Identify which cell holds the provided text, then report its (x, y) central coordinate. 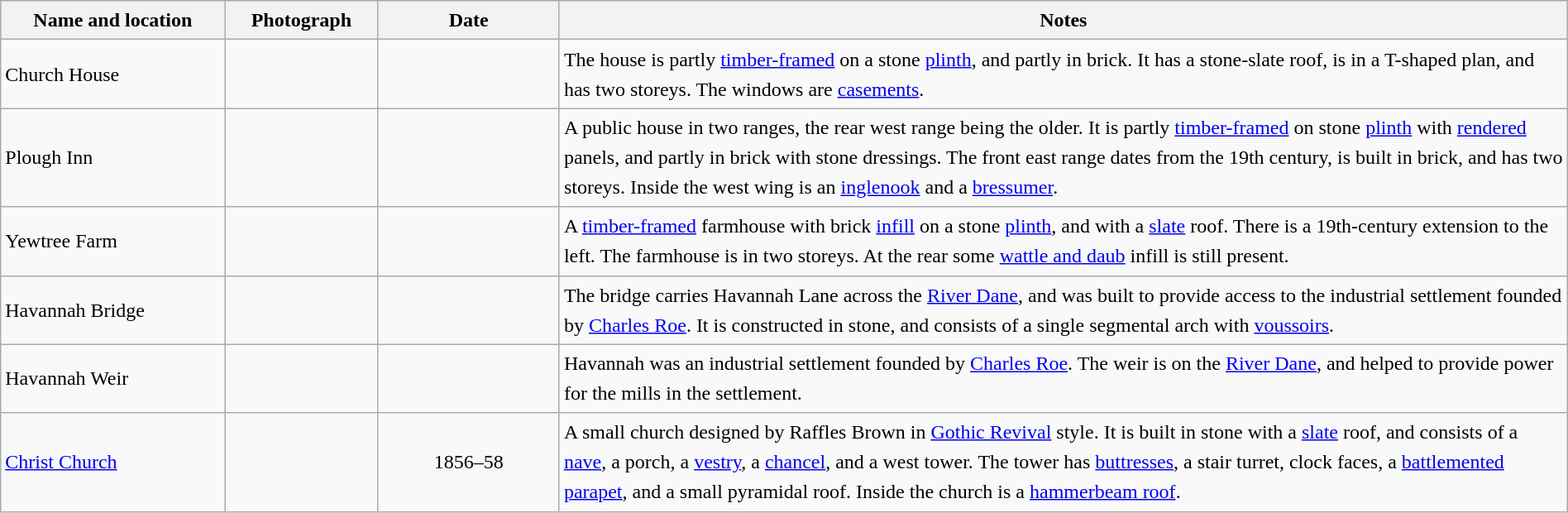
Photograph (301, 20)
Notes (1064, 20)
Church House (112, 74)
Plough Inn (112, 157)
Yewtree Farm (112, 242)
Date (468, 20)
Name and location (112, 20)
Christ Church (112, 462)
Havannah Bridge (112, 309)
1856–58 (468, 462)
Havannah Weir (112, 379)
